Provide the [x, y] coordinate of the cell's center where the given text is located.  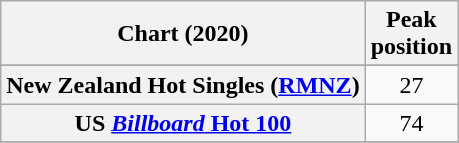
New Zealand Hot Singles (RMNZ) [183, 85]
Peakposition [411, 34]
27 [411, 85]
Chart (2020) [183, 34]
US Billboard Hot 100 [183, 123]
74 [411, 123]
